Output the [x, y] coordinate of the center of the cell containing the given text.  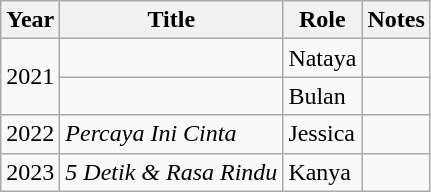
2021 [30, 77]
Year [30, 20]
2022 [30, 134]
Percaya Ini Cinta [172, 134]
Kanya [322, 172]
Role [322, 20]
2023 [30, 172]
Nataya [322, 58]
Jessica [322, 134]
Notes [396, 20]
Title [172, 20]
5 Detik & Rasa Rindu [172, 172]
Bulan [322, 96]
